Pinpoint the cell where the given text exists, returning its [X, Y] midpoint coordinate. 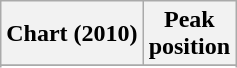
Chart (2010) [72, 34]
Peak position [189, 34]
